Capture the cell that displays the provided text and extract its (X, Y) central coordinate. 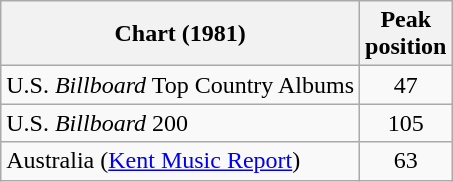
63 (406, 161)
Peakposition (406, 34)
U.S. Billboard 200 (180, 123)
Australia (Kent Music Report) (180, 161)
47 (406, 85)
105 (406, 123)
Chart (1981) (180, 34)
U.S. Billboard Top Country Albums (180, 85)
